Return the (X, Y) coordinate for the center point of the cell that contains the specified text.  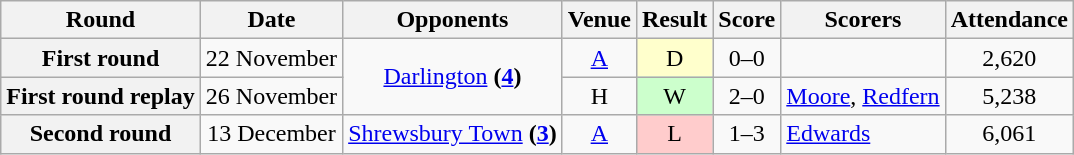
Date (271, 20)
W (674, 96)
Edwards (863, 134)
Score (747, 20)
First round replay (101, 96)
D (674, 58)
Attendance (1009, 20)
Result (674, 20)
2–0 (747, 96)
Second round (101, 134)
1–3 (747, 134)
Venue (599, 20)
L (674, 134)
2,620 (1009, 58)
6,061 (1009, 134)
13 December (271, 134)
Round (101, 20)
First round (101, 58)
0–0 (747, 58)
Shrewsbury Town (3) (453, 134)
5,238 (1009, 96)
Scorers (863, 20)
Moore, Redfern (863, 96)
Darlington (4) (453, 77)
H (599, 96)
22 November (271, 58)
26 November (271, 96)
Opponents (453, 20)
